Find where the given text appears and provide that cell's center as [X, Y] coordinate. 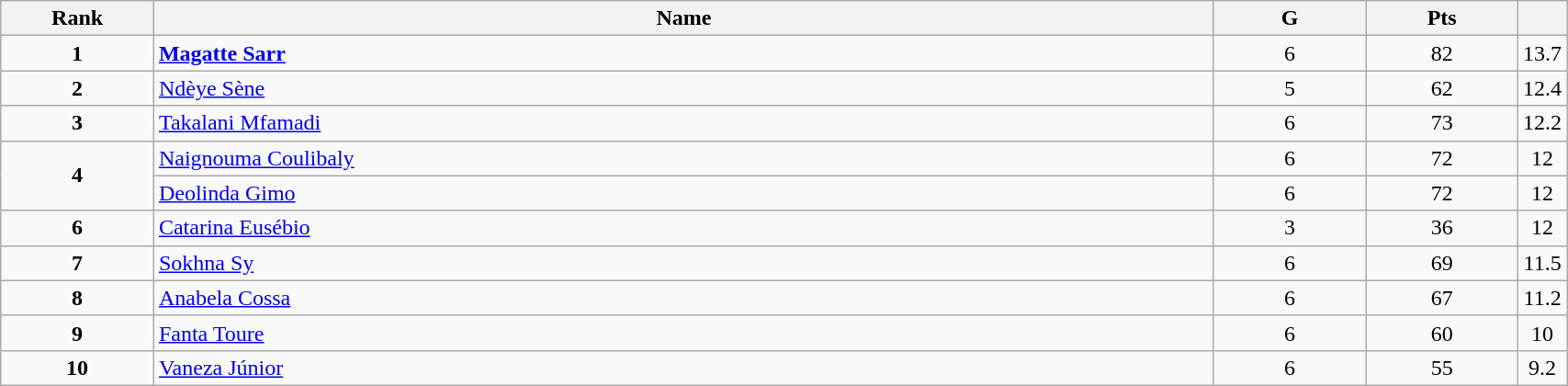
8 [77, 298]
4 [77, 176]
60 [1442, 333]
67 [1442, 298]
Rank [77, 18]
Magatte Sarr [683, 53]
12.2 [1543, 123]
9 [77, 333]
73 [1442, 123]
7 [77, 263]
36 [1442, 228]
11.5 [1543, 263]
13.7 [1543, 53]
Sokhna Sy [683, 263]
Naignouma Coulibaly [683, 158]
11.2 [1543, 298]
Vaneza Júnior [683, 368]
9.2 [1543, 368]
Anabela Cossa [683, 298]
55 [1442, 368]
12.4 [1543, 88]
1 [77, 53]
G [1290, 18]
2 [77, 88]
69 [1442, 263]
62 [1442, 88]
Ndèye Sène [683, 88]
Pts [1442, 18]
Catarina Eusébio [683, 228]
Deolinda Gimo [683, 193]
82 [1442, 53]
Name [683, 18]
5 [1290, 88]
Takalani Mfamadi [683, 123]
Fanta Toure [683, 333]
